Return the [X, Y] coordinate for the center point of the cell that contains the specified text.  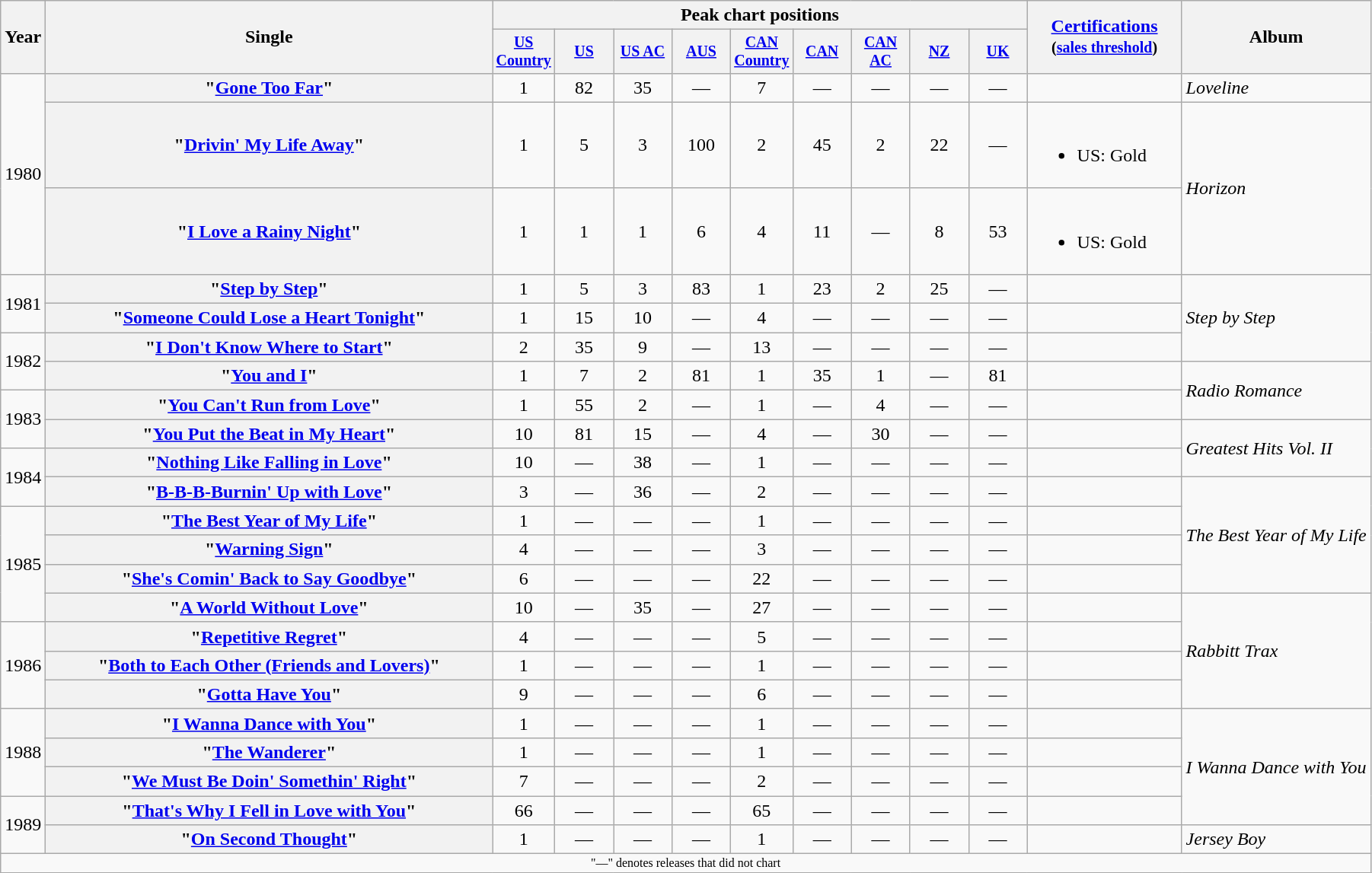
23 [822, 288]
"A World Without Love" [270, 607]
"That's Why I Fell in Love with You" [270, 811]
CAN AC [880, 52]
"The Wanderer" [270, 752]
1989 [23, 825]
"Gotta Have You" [270, 694]
"B-B-B-Burnin' Up with Love" [270, 492]
38 [643, 463]
"—" denotes releases that did not chart [686, 863]
AUS [700, 52]
1988 [23, 752]
"I Don't Know Where to Start" [270, 347]
US AC [643, 52]
"She's Comin' Back to Say Goodbye" [270, 578]
66 [524, 811]
"Someone Could Lose a Heart Tonight" [270, 318]
Horizon [1276, 188]
Loveline [1276, 88]
55 [585, 405]
53 [997, 231]
Greatest Hits Vol. II [1276, 448]
"Repetitive Regret" [270, 636]
8 [940, 231]
The Best Year of My Life [1276, 535]
"Both to Each Other (Friends and Lovers)" [270, 665]
"Drivin' My Life Away" [270, 145]
US Country [524, 52]
11 [822, 231]
"You Put the Beat in My Heart" [270, 434]
36 [643, 492]
"You Can't Run from Love" [270, 405]
Year [23, 37]
Album [1276, 37]
US [585, 52]
"Nothing Like Falling in Love" [270, 463]
13 [761, 347]
83 [700, 288]
Peak chart positions [760, 15]
1985 [23, 564]
1980 [23, 174]
"I Wanna Dance with You" [270, 723]
I Wanna Dance with You [1276, 766]
NZ [940, 52]
"We Must Be Doin' Somethin' Right" [270, 782]
"Step by Step" [270, 288]
25 [940, 288]
1984 [23, 477]
"Warning Sign" [270, 550]
1983 [23, 419]
65 [761, 811]
Certifications(sales threshold) [1104, 37]
Jersey Boy [1276, 840]
1986 [23, 665]
82 [585, 88]
30 [880, 434]
100 [700, 145]
CAN Country [761, 52]
Single [270, 37]
1981 [23, 303]
27 [761, 607]
"The Best Year of My Life" [270, 521]
"On Second Thought" [270, 840]
Radio Romance [1276, 390]
1982 [23, 362]
"I Love a Rainy Night" [270, 231]
45 [822, 145]
CAN [822, 52]
UK [997, 52]
"Gone Too Far" [270, 88]
Step by Step [1276, 317]
Rabbitt Trax [1276, 651]
"You and I" [270, 376]
